Return the (X, Y) coordinate for the center point of the cell that contains the specified text.  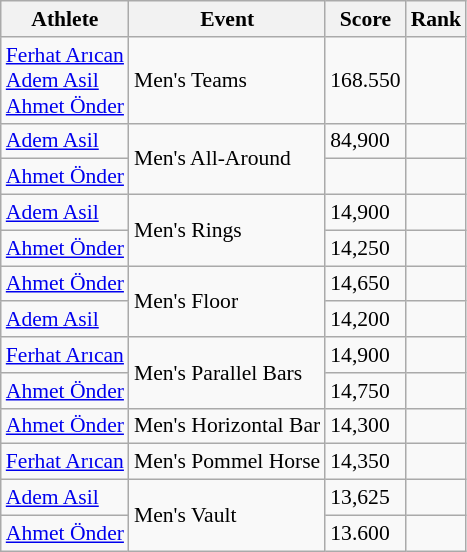
14,300 (365, 426)
13.600 (365, 533)
14,750 (365, 391)
Event (227, 19)
14,650 (365, 284)
Score (365, 19)
14,200 (365, 320)
Ferhat ArıcanAdem AsilAhmet Önder (65, 80)
13,625 (365, 498)
Men's Rings (227, 230)
Rank (436, 19)
Men's Floor (227, 302)
Athlete (65, 19)
Men's Vault (227, 516)
168.550 (365, 80)
Men's Pommel Horse (227, 462)
Men's Teams (227, 80)
Men's All-Around (227, 158)
Men's Parallel Bars (227, 372)
14,350 (365, 462)
14,250 (365, 248)
Men's Horizontal Bar (227, 426)
84,900 (365, 141)
